Pinpoint the cell where the given text exists, returning its (X, Y) midpoint coordinate. 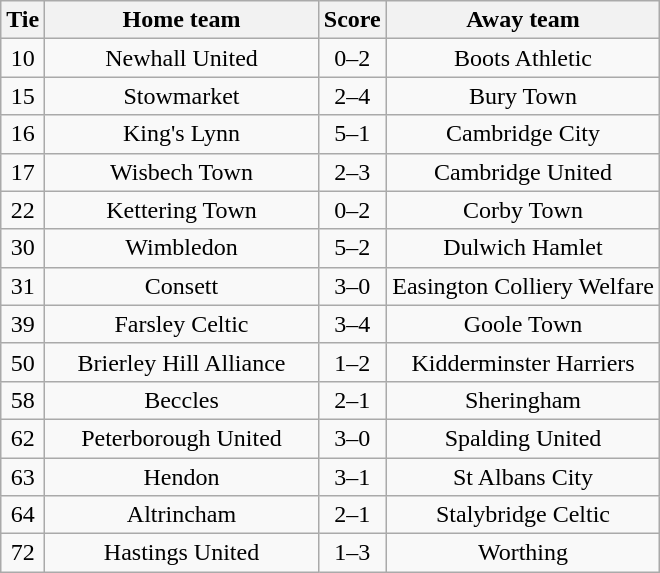
Kidderminster Harriers (523, 362)
Home team (182, 20)
5–2 (352, 248)
22 (23, 210)
Brierley Hill Alliance (182, 362)
Hastings United (182, 553)
Stalybridge Celtic (523, 515)
Easington Colliery Welfare (523, 286)
Consett (182, 286)
Boots Athletic (523, 58)
15 (23, 96)
2–3 (352, 172)
3–4 (352, 324)
Farsley Celtic (182, 324)
Stowmarket (182, 96)
Spalding United (523, 438)
10 (23, 58)
Score (352, 20)
Beccles (182, 400)
63 (23, 477)
Altrincham (182, 515)
Cambridge City (523, 134)
Tie (23, 20)
3–1 (352, 477)
50 (23, 362)
62 (23, 438)
Newhall United (182, 58)
Away team (523, 20)
16 (23, 134)
Wisbech Town (182, 172)
Dulwich Hamlet (523, 248)
Peterborough United (182, 438)
39 (23, 324)
31 (23, 286)
58 (23, 400)
2–4 (352, 96)
Kettering Town (182, 210)
17 (23, 172)
Hendon (182, 477)
1–3 (352, 553)
Corby Town (523, 210)
Sheringham (523, 400)
5–1 (352, 134)
1–2 (352, 362)
72 (23, 553)
Bury Town (523, 96)
Wimbledon (182, 248)
64 (23, 515)
Worthing (523, 553)
King's Lynn (182, 134)
Goole Town (523, 324)
Cambridge United (523, 172)
30 (23, 248)
St Albans City (523, 477)
